Identify which cell holds the provided text, then report its (x, y) central coordinate. 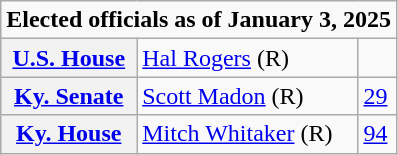
Scott Madon (R) (248, 96)
Ky. Senate (69, 96)
Hal Rogers (R) (248, 58)
Ky. House (69, 134)
U.S. House (69, 58)
Mitch Whitaker (R) (248, 134)
Elected officials as of January 3, 2025 (199, 20)
29 (378, 96)
94 (378, 134)
